Provide the [X, Y] coordinate of the cell's center where the given text is located.  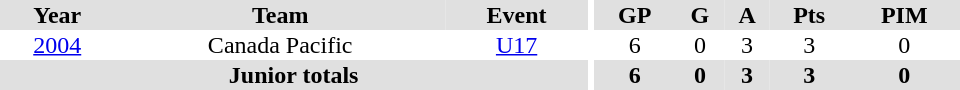
Team [280, 15]
Junior totals [294, 75]
G [700, 15]
Pts [810, 15]
2004 [57, 45]
PIM [904, 15]
Event [516, 15]
Year [57, 15]
Canada Pacific [280, 45]
GP [635, 15]
A [747, 15]
U17 [516, 45]
